Detect which cell encompasses the target text, then output its [x, y] center coordinate. 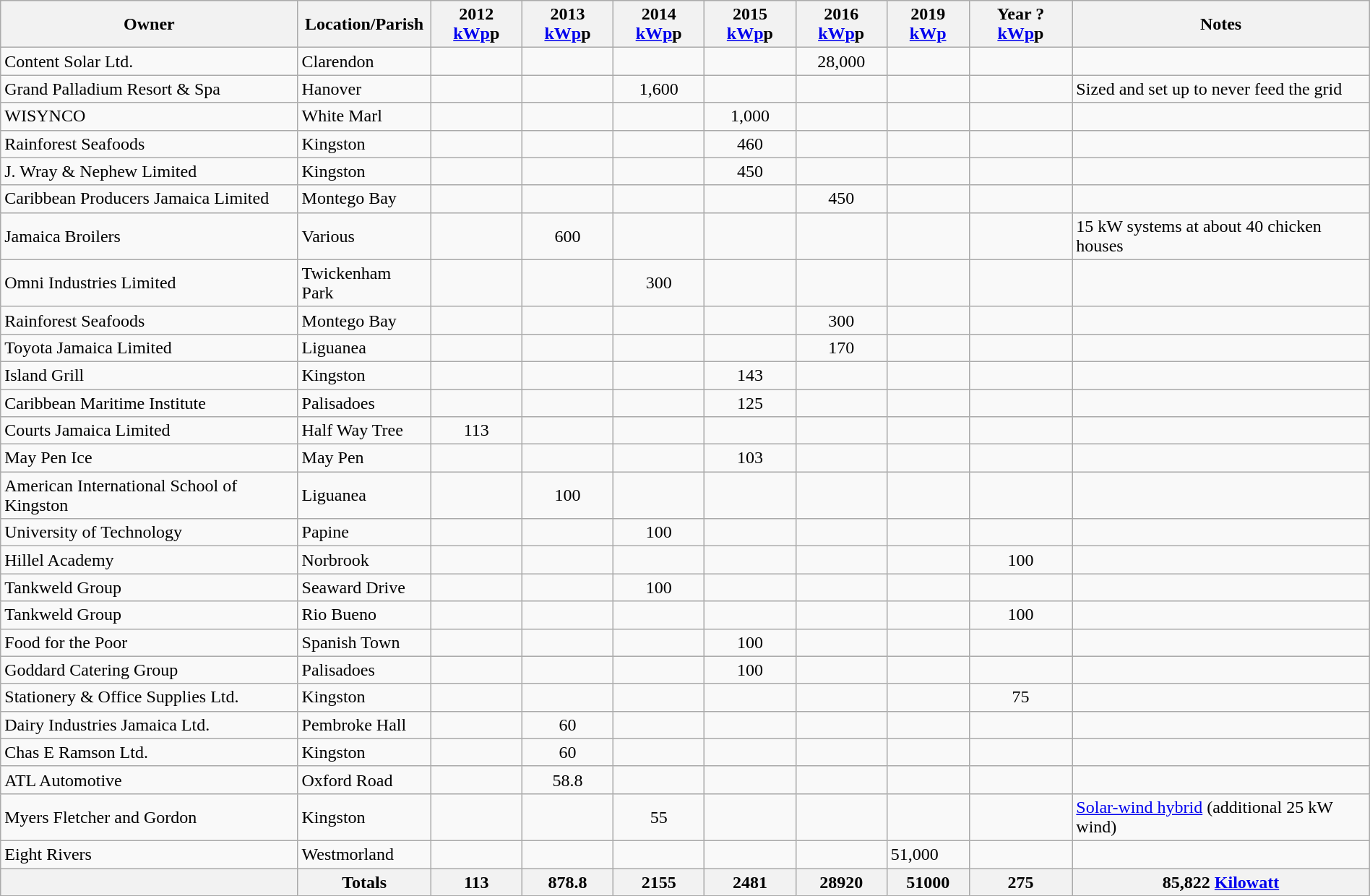
2019 kWp [928, 25]
55 [659, 817]
Stationery & Office Supplies Ltd. [149, 697]
Totals [364, 882]
Location/Parish [364, 25]
Content Solar Ltd. [149, 61]
125 [750, 402]
Spanish Town [364, 642]
103 [750, 458]
143 [750, 375]
White Marl [364, 116]
275 [1020, 882]
2012 kWpp [476, 25]
Notes [1221, 25]
85,822 Kilowatt [1221, 882]
Island Grill [149, 375]
Eight Rivers [149, 854]
15 kW systems at about 40 chicken houses [1221, 236]
May Pen Ice [149, 458]
Papine [364, 533]
2481 [750, 882]
Various [364, 236]
2014 kWpp [659, 25]
Year ? kWpp [1020, 25]
Clarendon [364, 61]
Courts Jamaica Limited [149, 431]
Pembroke Hall [364, 725]
Toyota Jamaica Limited [149, 348]
Norbrook [364, 560]
Rio Bueno [364, 615]
Myers Fletcher and Gordon [149, 817]
WISYNCO [149, 116]
Solar-wind hybrid (additional 25 kW wind) [1221, 817]
2015 kWpp [750, 25]
Jamaica Broilers [149, 236]
Westmorland [364, 854]
May Pen [364, 458]
Caribbean Producers Jamaica Limited [149, 199]
Chas E Ramson Ltd. [149, 752]
51000 [928, 882]
460 [750, 144]
58.8 [567, 780]
878.8 [567, 882]
University of Technology [149, 533]
Half Way Tree [364, 431]
J. Wray & Nephew Limited [149, 171]
28,000 [841, 61]
Food for the Poor [149, 642]
Sized and set up to never feed the grid [1221, 89]
28920 [841, 882]
ATL Automotive [149, 780]
1,000 [750, 116]
Hanover [364, 89]
Owner [149, 25]
2013 kWpp [567, 25]
Caribbean Maritime Institute [149, 402]
Seaward Drive [364, 587]
2155 [659, 882]
American International School of Kingston [149, 496]
600 [567, 236]
Dairy Industries Jamaica Ltd. [149, 725]
2016 kWpp [841, 25]
170 [841, 348]
Grand Palladium Resort & Spa [149, 89]
Hillel Academy [149, 560]
Goddard Catering Group [149, 670]
51,000 [928, 854]
Oxford Road [364, 780]
1,600 [659, 89]
Twickenham Park [364, 283]
Omni Industries Limited [149, 283]
75 [1020, 697]
